Extract the [X, Y] coordinate from the center of the cell holding the provided text.  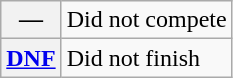
DNF [31, 58]
Did not compete [146, 20]
Did not finish [146, 58]
— [31, 20]
